Capture the cell that displays the provided text and extract its (X, Y) central coordinate. 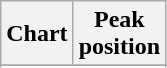
Chart (37, 34)
Peakposition (119, 34)
